Determine the (x, y) coordinate at the center of the cell enclosing the given text.  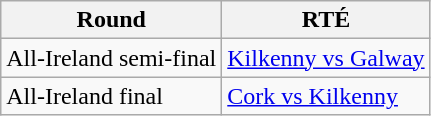
All-Ireland semi-final (112, 58)
Kilkenny vs Galway (326, 58)
Cork vs Kilkenny (326, 96)
Round (112, 20)
All-Ireland final (112, 96)
RTÉ (326, 20)
